Return (X, Y) of the center of cell containing provided text 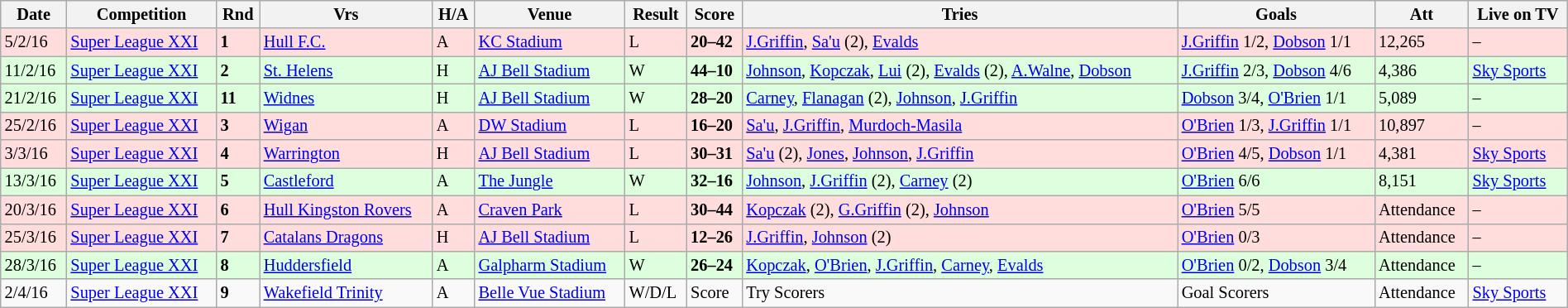
Result (657, 14)
20/3/16 (34, 209)
25/2/16 (34, 126)
5,089 (1422, 98)
Hull Kingston Rovers (346, 209)
J.Griffin 2/3, Dobson 4/6 (1276, 70)
4,381 (1422, 154)
44–10 (715, 70)
Goal Scorers (1276, 293)
Sa'u, J.Griffin, Murdoch-Masila (959, 126)
Sa'u (2), Jones, Johnson, J.Griffin (959, 154)
DW Stadium (550, 126)
3/3/16 (34, 154)
16–20 (715, 126)
32–16 (715, 181)
Live on TV (1518, 14)
Castleford (346, 181)
4 (238, 154)
Date (34, 14)
Wigan (346, 126)
30–44 (715, 209)
KC Stadium (550, 42)
Johnson, Kopczak, Lui (2), Evalds (2), A.Walne, Dobson (959, 70)
12,265 (1422, 42)
6 (238, 209)
20–42 (715, 42)
Vrs (346, 14)
O'Brien 4/5, Dobson 1/1 (1276, 154)
Goals (1276, 14)
O'Brien 5/5 (1276, 209)
Galpharm Stadium (550, 265)
Widnes (346, 98)
Tries (959, 14)
Catalans Dragons (346, 238)
H/A (453, 14)
J.Griffin, Sa'u (2), Evalds (959, 42)
Warrington (346, 154)
O'Brien 6/6 (1276, 181)
J.Griffin 1/2, Dobson 1/1 (1276, 42)
Venue (550, 14)
8 (238, 265)
J.Griffin, Johnson (2) (959, 238)
Craven Park (550, 209)
5 (238, 181)
W/D/L (657, 293)
The Jungle (550, 181)
Hull F.C. (346, 42)
30–31 (715, 154)
28/3/16 (34, 265)
Att (1422, 14)
2 (238, 70)
Johnson, J.Griffin (2), Carney (2) (959, 181)
7 (238, 238)
Competition (141, 14)
28–20 (715, 98)
Kopczak (2), G.Griffin (2), Johnson (959, 209)
9 (238, 293)
Kopczak, O'Brien, J.Griffin, Carney, Evalds (959, 265)
Dobson 3/4, O'Brien 1/1 (1276, 98)
O'Brien 1/3, J.Griffin 1/1 (1276, 126)
Rnd (238, 14)
21/2/16 (34, 98)
Huddersfield (346, 265)
3 (238, 126)
Wakefield Trinity (346, 293)
5/2/16 (34, 42)
10,897 (1422, 126)
25/3/16 (34, 238)
11/2/16 (34, 70)
St. Helens (346, 70)
1 (238, 42)
13/3/16 (34, 181)
Belle Vue Stadium (550, 293)
Try Scorers (959, 293)
O'Brien 0/3 (1276, 238)
11 (238, 98)
O'Brien 0/2, Dobson 3/4 (1276, 265)
8,151 (1422, 181)
4,386 (1422, 70)
2/4/16 (34, 293)
26–24 (715, 265)
12–26 (715, 238)
Carney, Flanagan (2), Johnson, J.Griffin (959, 98)
